Provide the (X, Y) coordinate of the cell's center where the given text is located.  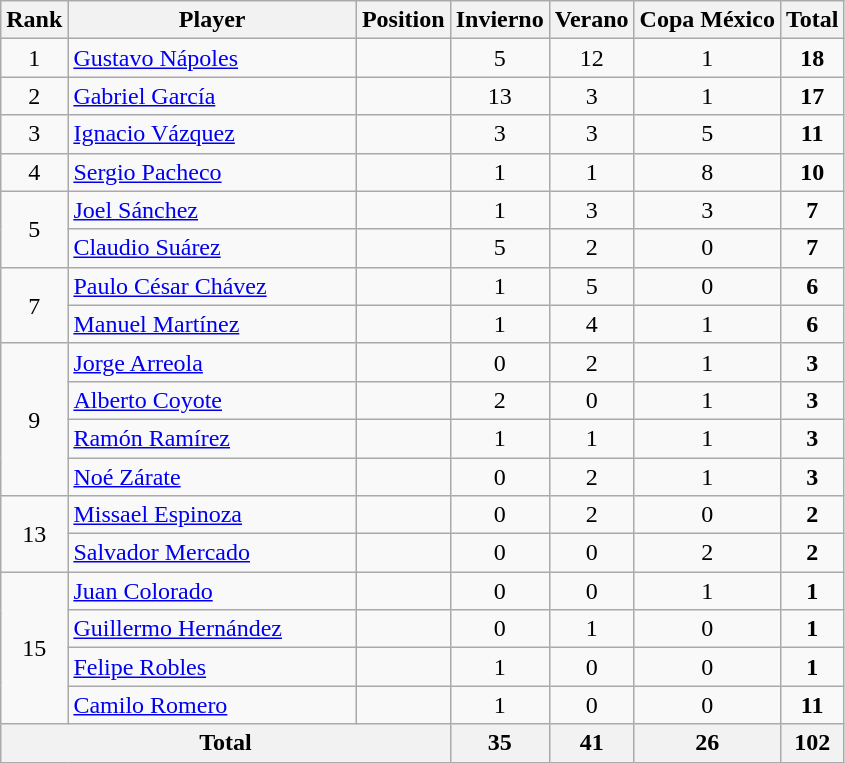
Jorge Arreola (212, 362)
Felipe Robles (212, 667)
9 (34, 419)
Camilo Romero (212, 705)
Gustavo Nápoles (212, 58)
Guillermo Hernández (212, 629)
Verano (592, 20)
Alberto Coyote (212, 400)
35 (500, 743)
Copa México (707, 20)
Rank (34, 20)
Sergio Pacheco (212, 172)
Position (403, 20)
18 (812, 58)
Player (212, 20)
Juan Colorado (212, 591)
15 (34, 648)
Salvador Mercado (212, 553)
Missael Espinoza (212, 515)
12 (592, 58)
17 (812, 96)
Ramón Ramírez (212, 438)
Ignacio Vázquez (212, 134)
Joel Sánchez (212, 210)
Gabriel García (212, 96)
Manuel Martínez (212, 324)
41 (592, 743)
102 (812, 743)
Paulo César Chávez (212, 286)
Noé Zárate (212, 477)
10 (812, 172)
Claudio Suárez (212, 248)
Invierno (500, 20)
26 (707, 743)
8 (707, 172)
